Determine the [x, y] coordinate at the center of the cell enclosing the given text.  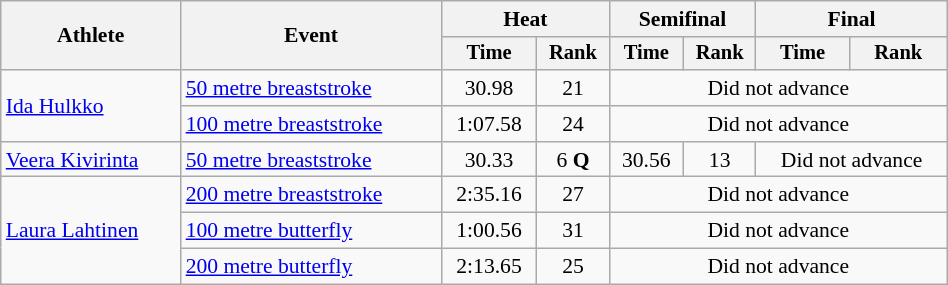
Semifinal [682, 19]
100 metre breaststroke [312, 124]
6 Q [574, 160]
200 metre butterfly [312, 267]
25 [574, 267]
2:13.65 [488, 267]
1:00.56 [488, 231]
Laura Lahtinen [91, 230]
Ida Hulkko [91, 106]
30.56 [646, 160]
Heat [525, 19]
21 [574, 88]
200 metre breaststroke [312, 195]
30.98 [488, 88]
30.33 [488, 160]
27 [574, 195]
31 [574, 231]
Veera Kivirinta [91, 160]
13 [720, 160]
Final [852, 19]
24 [574, 124]
1:07.58 [488, 124]
100 metre butterfly [312, 231]
Athlete [91, 36]
2:35.16 [488, 195]
Event [312, 36]
